From the cell containing the given text, extract its center point as (x, y) coordinate. 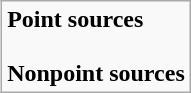
Point sources Nonpoint sources (96, 47)
